Search for the cell housing the specified text and yield its [x, y] center coordinate. 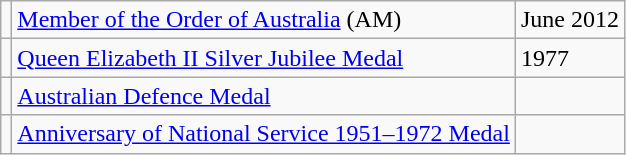
June 2012 [570, 20]
Queen Elizabeth II Silver Jubilee Medal [264, 58]
Anniversary of National Service 1951–1972 Medal [264, 134]
Member of the Order of Australia (AM) [264, 20]
Australian Defence Medal [264, 96]
1977 [570, 58]
